Locate the cell with the specified text and output its [X, Y] center coordinate. 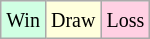
Loss [126, 20]
Draw [72, 20]
Win [24, 20]
